Return [x, y] of the center of cell containing provided text 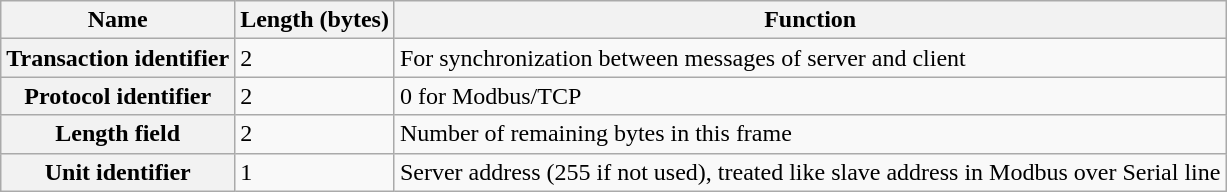
1 [315, 172]
Server address (255 if not used), treated like slave address in Modbus over Serial line [810, 172]
Name [118, 20]
Protocol identifier [118, 96]
For synchronization between messages of server and client [810, 58]
Function [810, 20]
Length field [118, 134]
Transaction identifier [118, 58]
Number of remaining bytes in this frame [810, 134]
Unit identifier [118, 172]
0 for Modbus/TCP [810, 96]
Length (bytes) [315, 20]
